Return the [X, Y] coordinate for the center point of the cell that contains the specified text.  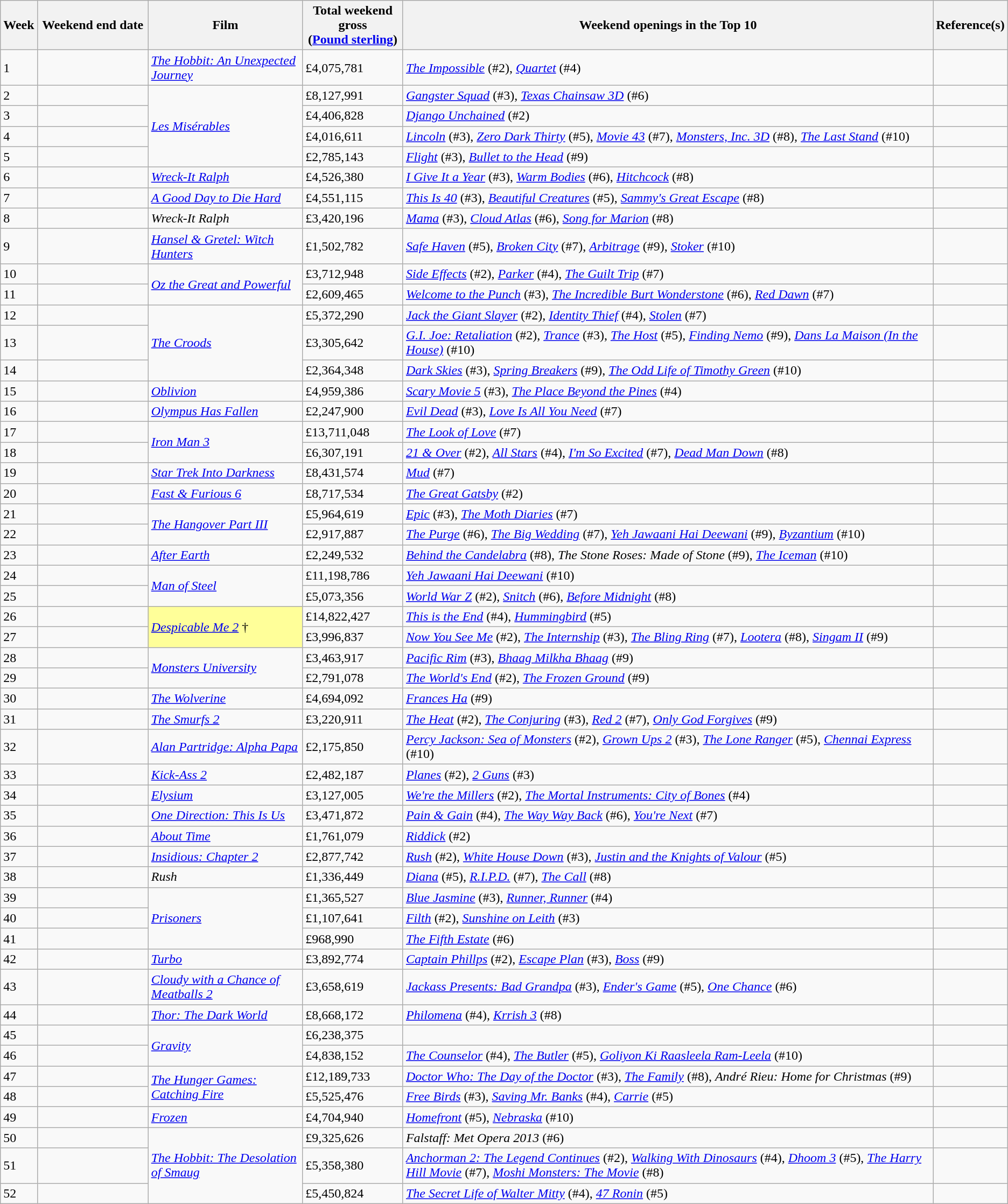
Oblivion [225, 391]
Anchorman 2: The Legend Continues (#2), Walking With Dinosaurs (#4), Dhoom 3 (#5), The Harry Hill Movie (#7), Moshi Monsters: The Movie (#8) [668, 1166]
6 [19, 177]
Scary Movie 5 (#3), The Place Beyond the Pines (#4) [668, 391]
9 [19, 246]
Star Trek Into Darkness [225, 473]
£3,712,948 [353, 274]
£9,325,626 [353, 1138]
2 [19, 95]
£4,704,940 [353, 1117]
36 [19, 836]
The Great Gatsby (#2) [668, 493]
30 [19, 699]
35 [19, 816]
Reference(s) [970, 25]
Falstaff: Met Opera 2013 (#6) [668, 1138]
Welcome to the Punch (#3), The Incredible Burt Wonderstone (#6), Red Dawn (#7) [668, 294]
27 [19, 637]
Flight (#3), Bullet to the Head (#9) [668, 157]
Les Misérables [225, 126]
Pacific Rim (#3), Bhaag Milkha Bhaag (#9) [668, 658]
38 [19, 877]
£3,892,774 [353, 959]
£4,551,115 [353, 198]
Weekend end date [93, 25]
£2,877,742 [353, 857]
Homefront (#5), Nebraska (#10) [668, 1117]
Olympus Has Fallen [225, 412]
Alan Partridge: Alpha Papa [225, 747]
£5,525,476 [353, 1097]
39 [19, 897]
£2,175,850 [353, 747]
41 [19, 938]
Django Unchained (#2) [668, 116]
Thor: The Dark World [225, 1014]
£2,482,187 [353, 775]
25 [19, 596]
50 [19, 1138]
£3,658,619 [353, 987]
Jackass Presents: Bad Grandpa (#3), Ender's Game (#5), One Chance (#6) [668, 987]
£1,365,527 [353, 897]
£14,822,427 [353, 616]
45 [19, 1035]
£2,609,465 [353, 294]
Rush [225, 877]
46 [19, 1056]
42 [19, 959]
One Direction: This Is Us [225, 816]
Frances Ha (#9) [668, 699]
28 [19, 658]
£3,463,917 [353, 658]
£6,307,191 [353, 453]
£6,238,375 [353, 1035]
Dark Skies (#3), Spring Breakers (#9), The Odd Life of Timothy Green (#10) [668, 371]
£4,959,386 [353, 391]
Rush (#2), White House Down (#3), Justin and the Knights of Valour (#5) [668, 857]
52 [19, 1193]
32 [19, 747]
23 [19, 555]
Cloudy with a Chance of Meatballs 2 [225, 987]
About Time [225, 836]
£13,711,048 [353, 432]
Film [225, 25]
Gravity [225, 1046]
£5,964,619 [353, 514]
Epic (#3), The Moth Diaries (#7) [668, 514]
£4,694,092 [353, 699]
£11,198,786 [353, 575]
Gangster Squad (#3), Texas Chainsaw 3D (#6) [668, 95]
£1,107,641 [353, 918]
Lincoln (#3), Zero Dark Thirty (#5), Movie 43 (#7), Monsters, Inc. 3D (#8), The Last Stand (#10) [668, 136]
13 [19, 343]
26 [19, 616]
3 [19, 116]
19 [19, 473]
Iron Man 3 [225, 442]
£4,406,828 [353, 116]
Filth (#2), Sunshine on Leith (#3) [668, 918]
4 [19, 136]
1 [19, 68]
Side Effects (#2), Parker (#4), The Guilt Trip (#7) [668, 274]
The Hobbit: The Desolation of Smaug [225, 1166]
This Is 40 (#3), Beautiful Creatures (#5), Sammy's Great Escape (#8) [668, 198]
£5,450,824 [353, 1193]
World War Z (#2), Snitch (#6), Before Midnight (#8) [668, 596]
16 [19, 412]
Turbo [225, 959]
Mama (#3), Cloud Atlas (#6), Song for Marion (#8) [668, 218]
The Purge (#6), The Big Wedding (#7), Yeh Jawaani Hai Deewani (#9), Byzantium (#10) [668, 534]
37 [19, 857]
£5,073,356 [353, 596]
15 [19, 391]
£4,016,611 [353, 136]
Despicable Me 2 † [225, 627]
Fast & Furious 6 [225, 493]
£2,364,348 [353, 371]
This is the End (#4), Hummingbird (#5) [668, 616]
£1,502,782 [353, 246]
44 [19, 1014]
43 [19, 987]
21 & Over (#2), All Stars (#4), I'm So Excited (#7), Dead Man Down (#8) [668, 453]
£5,358,380 [353, 1166]
£3,996,837 [353, 637]
The Smurfs 2 [225, 719]
Insidious: Chapter 2 [225, 857]
£968,990 [353, 938]
17 [19, 432]
Planes (#2), 2 Guns (#3) [668, 775]
The Look of Love (#7) [668, 432]
Safe Haven (#5), Broken City (#7), Arbitrage (#9), Stoker (#10) [668, 246]
£2,917,887 [353, 534]
Captain Phillps (#2), Escape Plan (#3), Boss (#9) [668, 959]
51 [19, 1166]
£2,247,900 [353, 412]
£5,372,290 [353, 315]
Free Birds (#3), Saving Mr. Banks (#4), Carrie (#5) [668, 1097]
Pain & Gain (#4), The Way Way Back (#6), You're Next (#7) [668, 816]
31 [19, 719]
The Impossible (#2), Quartet (#4) [668, 68]
£3,305,642 [353, 343]
24 [19, 575]
£1,336,449 [353, 877]
Now You See Me (#2), The Internship (#3), The Bling Ring (#7), Lootera (#8), Singam II (#9) [668, 637]
Man of Steel [225, 586]
£3,220,911 [353, 719]
Week [19, 25]
£2,785,143 [353, 157]
After Earth [225, 555]
£8,127,991 [353, 95]
22 [19, 534]
33 [19, 775]
Oz the Great and Powerful [225, 284]
12 [19, 315]
Diana (#5), R.I.P.D. (#7), The Call (#8) [668, 877]
Kick-Ass 2 [225, 775]
8 [19, 218]
Elysium [225, 795]
20 [19, 493]
£4,838,152 [353, 1056]
£8,717,534 [353, 493]
Doctor Who: The Day of the Doctor (#3), The Family (#8), André Rieu: Home for Christmas (#9) [668, 1076]
The Croods [225, 343]
We're the Millers (#2), The Mortal Instruments: City of Bones (#4) [668, 795]
Blue Jasmine (#3), Runner, Runner (#4) [668, 897]
Frozen [225, 1117]
Jack the Giant Slayer (#2), Identity Thief (#4), Stolen (#7) [668, 315]
The Heat (#2), The Conjuring (#3), Red 2 (#7), Only God Forgives (#9) [668, 719]
£2,791,078 [353, 678]
£3,471,872 [353, 816]
£12,189,733 [353, 1076]
The Wolverine [225, 699]
29 [19, 678]
G.I. Joe: Retaliation (#2), Trance (#3), The Host (#5), Finding Nemo (#9), Dans La Maison (In the House) (#10) [668, 343]
10 [19, 274]
Mud (#7) [668, 473]
£8,668,172 [353, 1014]
34 [19, 795]
I Give It a Year (#3), Warm Bodies (#6), Hitchcock (#8) [668, 177]
Evil Dead (#3), Love Is All You Need (#7) [668, 412]
The Hunger Games: Catching Fire [225, 1087]
Philomena (#4), Krrish 3 (#8) [668, 1014]
£2,249,532 [353, 555]
£3,420,196 [353, 218]
Behind the Candelabra (#8), The Stone Roses: Made of Stone (#9), The Iceman (#10) [668, 555]
14 [19, 371]
21 [19, 514]
A Good Day to Die Hard [225, 198]
49 [19, 1117]
The Fifth Estate (#6) [668, 938]
18 [19, 453]
Prisoners [225, 918]
Hansel & Gretel: Witch Hunters [225, 246]
48 [19, 1097]
£4,075,781 [353, 68]
The Hobbit: An Unexpected Journey [225, 68]
11 [19, 294]
Riddick (#2) [668, 836]
£1,761,079 [353, 836]
The Counselor (#4), The Butler (#5), Goliyon Ki Raasleela Ram-Leela (#10) [668, 1056]
Monsters University [225, 668]
£4,526,380 [353, 177]
£3,127,005 [353, 795]
Total weekend gross(Pound sterling) [353, 25]
Yeh Jawaani Hai Deewani (#10) [668, 575]
47 [19, 1076]
£8,431,574 [353, 473]
Percy Jackson: Sea of Monsters (#2), Grown Ups 2 (#3), The Lone Ranger (#5), Chennai Express (#10) [668, 747]
7 [19, 198]
40 [19, 918]
The Hangover Part III [225, 524]
The Secret Life of Walter Mitty (#4), 47 Ronin (#5) [668, 1193]
The World's End (#2), The Frozen Ground (#9) [668, 678]
5 [19, 157]
Weekend openings in the Top 10 [668, 25]
